Identify which cell holds the provided text, then report its [X, Y] central coordinate. 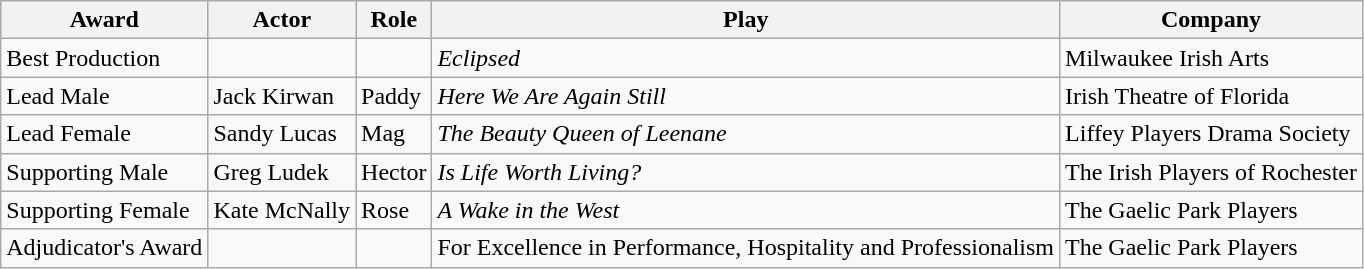
Actor [282, 20]
Mag [394, 134]
Irish Theatre of Florida [1212, 96]
Company [1212, 20]
Eclipsed [746, 58]
Best Production [104, 58]
Lead Male [104, 96]
Hector [394, 172]
Kate McNally [282, 210]
Supporting Male [104, 172]
Supporting Female [104, 210]
Here We Are Again Still [746, 96]
Lead Female [104, 134]
A Wake in the West [746, 210]
The Irish Players of Rochester [1212, 172]
Liffey Players Drama Society [1212, 134]
Is Life Worth Living? [746, 172]
Rose [394, 210]
Award [104, 20]
The Beauty Queen of Leenane [746, 134]
Adjudicator's Award [104, 248]
Jack Kirwan [282, 96]
For Excellence in Performance, Hospitality and Professionalism [746, 248]
Play [746, 20]
Greg Ludek [282, 172]
Role [394, 20]
Sandy Lucas [282, 134]
Milwaukee Irish Arts [1212, 58]
Paddy [394, 96]
